Scan for the cell matching the given text and deliver its (X, Y) coordinate at center. 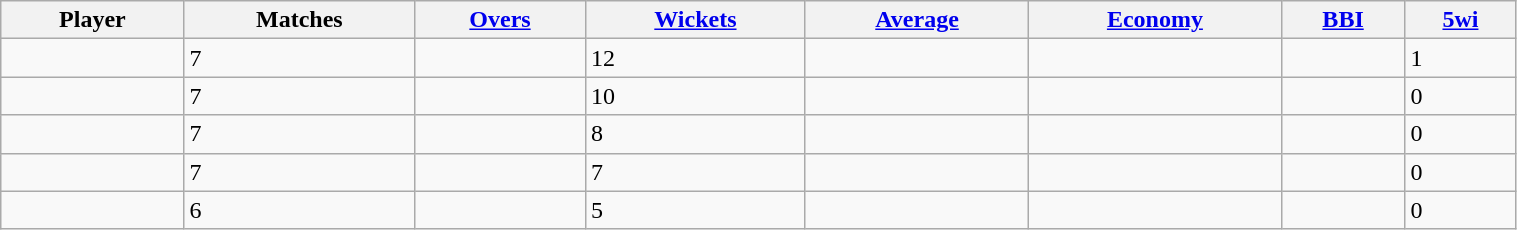
5wi (1460, 20)
5 (695, 210)
12 (695, 58)
Wickets (695, 20)
1 (1460, 58)
Average (916, 20)
Player (92, 20)
6 (300, 210)
Economy (1156, 20)
10 (695, 96)
BBI (1343, 20)
Matches (300, 20)
Overs (500, 20)
8 (695, 134)
